Capture the cell that displays the provided text and extract its [x, y] central coordinate. 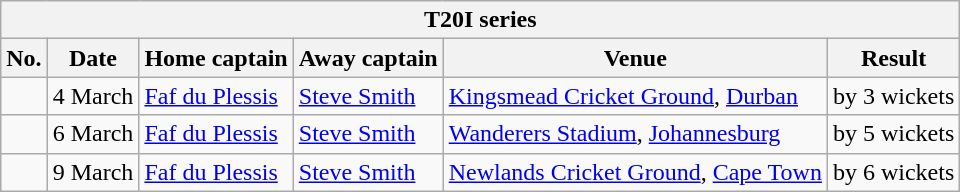
by 3 wickets [893, 96]
T20I series [480, 20]
No. [24, 58]
Result [893, 58]
6 March [93, 134]
Newlands Cricket Ground, Cape Town [635, 172]
9 March [93, 172]
Venue [635, 58]
by 5 wickets [893, 134]
Date [93, 58]
Away captain [368, 58]
4 March [93, 96]
Wanderers Stadium, Johannesburg [635, 134]
Home captain [216, 58]
by 6 wickets [893, 172]
Kingsmead Cricket Ground, Durban [635, 96]
